For the text-containing cell, return its midpoint in [X, Y] coordinate format. 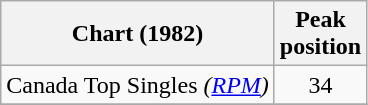
34 [320, 85]
Peakposition [320, 34]
Chart (1982) [138, 34]
Canada Top Singles (RPM) [138, 85]
